Return the [X, Y] coordinate for the center point of the cell that contains the specified text.  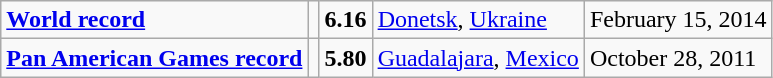
Pan American Games record [154, 58]
Donetsk, Ukraine [478, 20]
World record [154, 20]
February 15, 2014 [678, 20]
6.16 [346, 20]
Guadalajara, Mexico [478, 58]
October 28, 2011 [678, 58]
5.80 [346, 58]
